Return (x, y) of the center of cell containing provided text 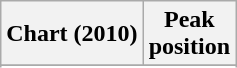
Chart (2010) (72, 34)
Peakposition (189, 34)
